Provide the (X, Y) coordinate of the cell's center where the given text is located.  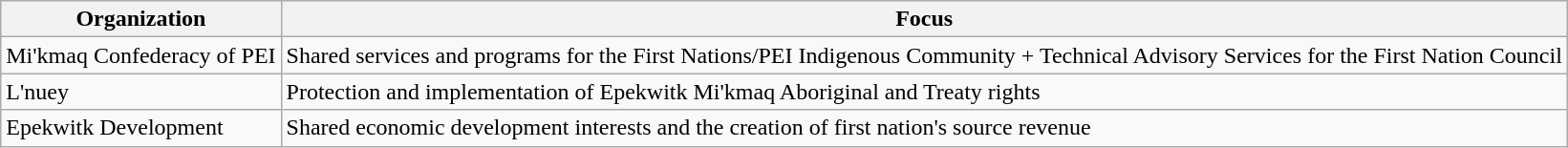
Shared economic development interests and the creation of first nation's source revenue (924, 128)
L'nuey (141, 92)
Focus (924, 19)
Epekwitk Development (141, 128)
Mi'kmaq Confederacy of PEI (141, 55)
Organization (141, 19)
Protection and implementation of Epekwitk Mi'kmaq Aboriginal and Treaty rights (924, 92)
Shared services and programs for the First Nations/PEI Indigenous Community + Technical Advisory Services for the First Nation Council (924, 55)
